Capture the cell that displays the provided text and extract its [X, Y] central coordinate. 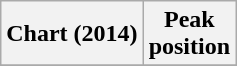
Chart (2014) [72, 34]
Peakposition [189, 34]
